Determine the (X, Y) coordinate at the center of the cell enclosing the given text.  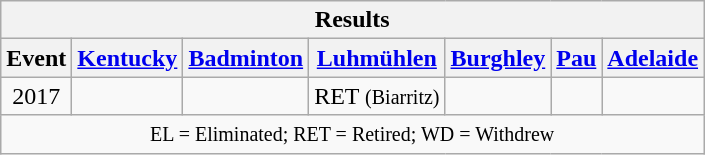
Burghley (498, 58)
Pau (576, 58)
Luhmühlen (377, 58)
Event (36, 58)
Kentucky (128, 58)
EL = Eliminated; RET = Retired; WD = Withdrew (352, 134)
Results (352, 20)
RET (Biarritz) (377, 96)
2017 (36, 96)
Adelaide (653, 58)
Badminton (246, 58)
